Extract the [X, Y] coordinate from the center of the cell holding the provided text.  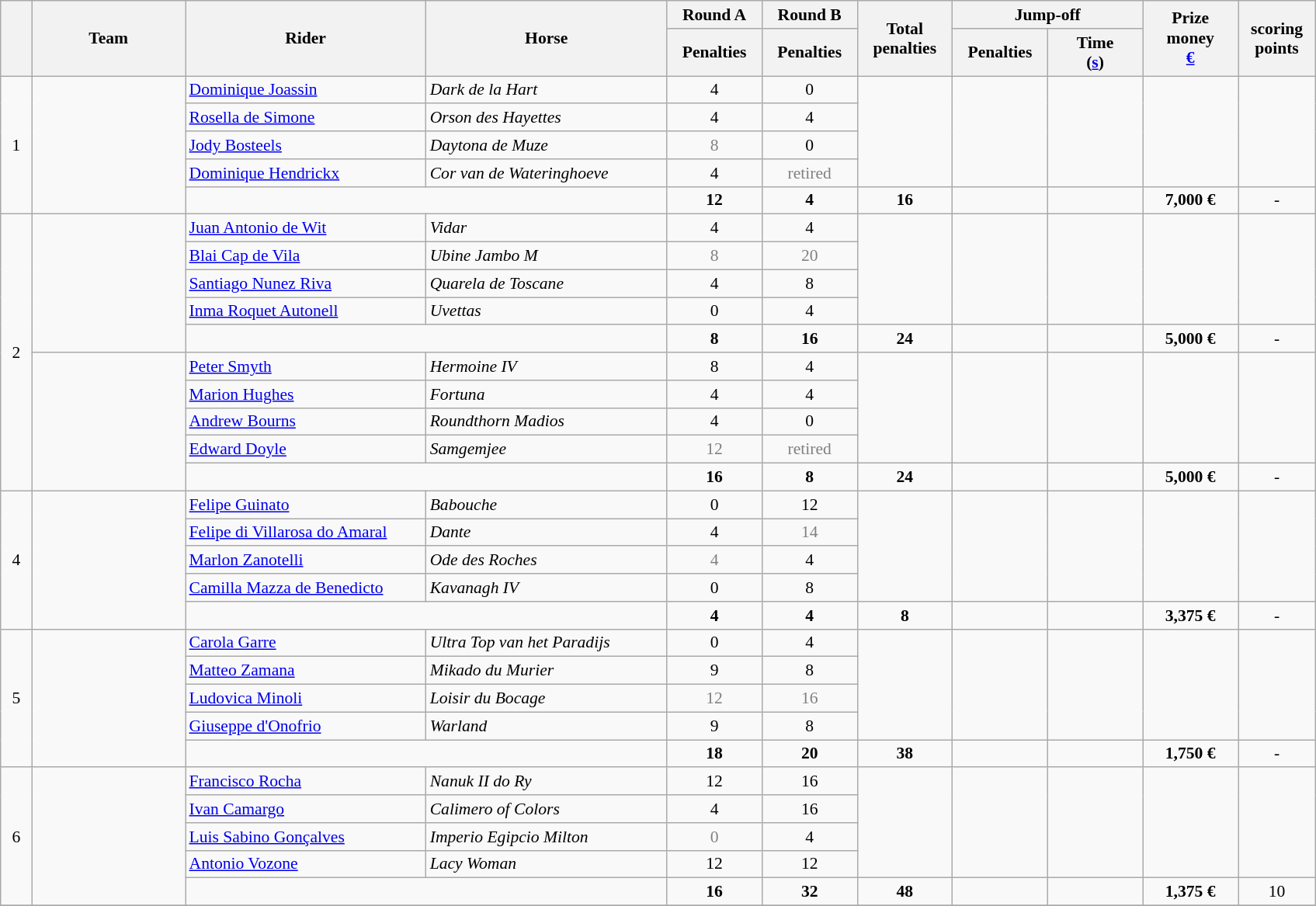
Felipe Guinato [305, 505]
Babouche [547, 505]
Loisir du Bocage [547, 699]
Andrew Bourns [305, 422]
scoringpoints [1276, 39]
32 [809, 892]
Dante [547, 533]
2 [16, 352]
Dominique Joassin [305, 90]
Giuseppe d'Onofrio [305, 726]
Camilla Mazza de Benedicto [305, 588]
Ubine Jambo M [547, 256]
Kavanagh IV [547, 588]
Horse [547, 39]
6 [16, 837]
Dark de la Hart [547, 90]
Nanuk II do Ry [547, 782]
Marion Hughes [305, 394]
Mikado du Murier [547, 671]
Ivan Camargo [305, 809]
Ludovica Minoli [305, 699]
Fortuna [547, 394]
18 [714, 754]
Samgemjee [547, 450]
7,000 € [1191, 200]
Santiago Nunez Riva [305, 283]
Daytona de Muze [547, 145]
Juan Antonio de Wit [305, 228]
Felipe di Villarosa do Amaral [305, 533]
Blai Cap de Vila [305, 256]
Inma Roquet Autonell [305, 311]
Carola Garre [305, 643]
Lacy Woman [547, 864]
Marlon Zanotelli [305, 561]
Jody Bosteels [305, 145]
Team [109, 39]
Ode des Roches [547, 561]
Ultra Top van het Paradijs [547, 643]
Peter Smyth [305, 366]
5 [16, 698]
Vidar [547, 228]
Imperio Egipcio Milton [547, 837]
48 [905, 892]
Warland [547, 726]
Total penalties [905, 39]
Rosella de Simone [305, 118]
3,375 € [1191, 616]
1,750 € [1191, 754]
Luis Sabino Gonçalves [305, 837]
38 [905, 754]
Jump-off [1048, 15]
14 [809, 533]
Edward Doyle [305, 450]
Antonio Vozone [305, 864]
10 [1276, 892]
1 [16, 145]
Dominique Hendrickx [305, 173]
Prizemoney€ [1191, 39]
Round B [809, 15]
Calimero of Colors [547, 809]
Francisco Rocha [305, 782]
Time(s) [1095, 53]
Cor van de Wateringhoeve [547, 173]
Rider [305, 39]
Uvettas [547, 311]
Orson des Hayettes [547, 118]
Matteo Zamana [305, 671]
Round A [714, 15]
Quarela de Toscane [547, 283]
1,375 € [1191, 892]
Roundthorn Madios [547, 422]
Hermoine IV [547, 366]
